Capture the cell that displays the provided text and extract its [x, y] central coordinate. 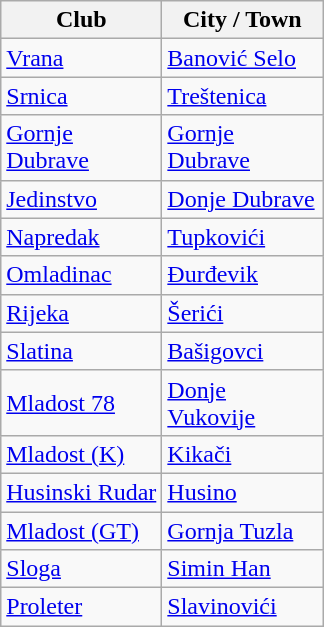
Rijeka [82, 313]
Donje Vukovije [242, 402]
Đurđevik [242, 275]
Mladost (K) [82, 454]
Slavinovići [242, 607]
Simin Han [242, 569]
Srnica [82, 96]
Banović Selo [242, 58]
Omladinac [82, 275]
Slatina [82, 351]
Club [82, 20]
Gornja Tuzla [242, 531]
Sloga [82, 569]
Husinski Rudar [82, 492]
Napredak [82, 237]
Proleter [82, 607]
City / Town [242, 20]
Bašigovci [242, 351]
Jedinstvo [82, 199]
Vrana [82, 58]
Tupkovići [242, 237]
Husino [242, 492]
Donje Dubrave [242, 199]
Mladost (GT) [82, 531]
Šerići [242, 313]
Kikači [242, 454]
Mladost 78 [82, 402]
Treštenica [242, 96]
